Pinpoint the cell where the given text exists, returning its [X, Y] midpoint coordinate. 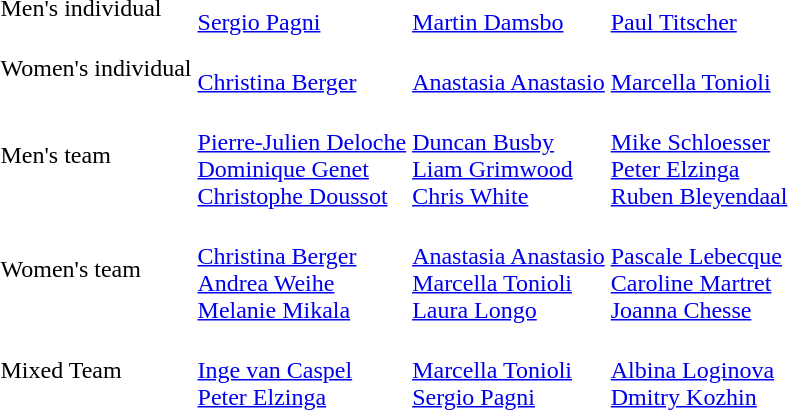
Christina Berger Andrea Weihe Melanie Mikala [302, 270]
Anastasia Anastasio [509, 68]
Anastasia Anastasio Marcella Tonioli Laura Longo [509, 270]
Pierre-Julien Deloche Dominique Genet Christophe Doussot [302, 156]
Duncan Busby Liam Grimwood Chris White [509, 156]
Christina Berger [302, 68]
